Detect which cell encompasses the target text, then output its (x, y) center coordinate. 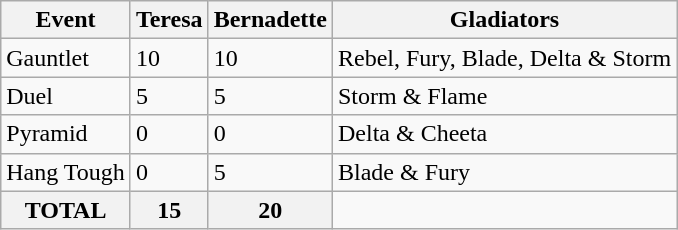
Hang Tough (66, 172)
Teresa (169, 20)
TOTAL (66, 210)
Blade & Fury (504, 172)
Gauntlet (66, 58)
Rebel, Fury, Blade, Delta & Storm (504, 58)
20 (270, 210)
Gladiators (504, 20)
Delta & Cheeta (504, 134)
Pyramid (66, 134)
Event (66, 20)
Storm & Flame (504, 96)
Bernadette (270, 20)
15 (169, 210)
Duel (66, 96)
